Detect which cell encompasses the target text, then output its [x, y] center coordinate. 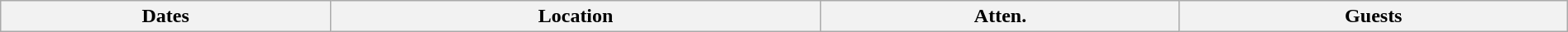
Location [576, 16]
Guests [1373, 16]
Dates [165, 16]
Atten. [1001, 16]
